Pinpoint the cell where the given text exists, returning its [X, Y] midpoint coordinate. 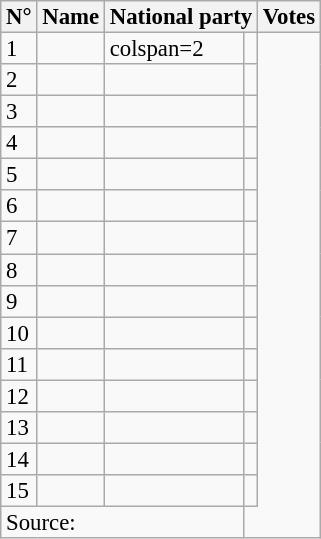
N° [19, 17]
6 [19, 206]
12 [19, 396]
15 [19, 491]
10 [19, 333]
9 [19, 301]
Votes [288, 17]
11 [19, 364]
1 [19, 49]
8 [19, 270]
2 [19, 80]
13 [19, 428]
Name [71, 17]
14 [19, 459]
National party [180, 17]
4 [19, 143]
Source: [122, 522]
5 [19, 175]
colspan=2 [174, 49]
7 [19, 238]
3 [19, 112]
